Return the [x, y] coordinate for the center point of the cell that contains the specified text.  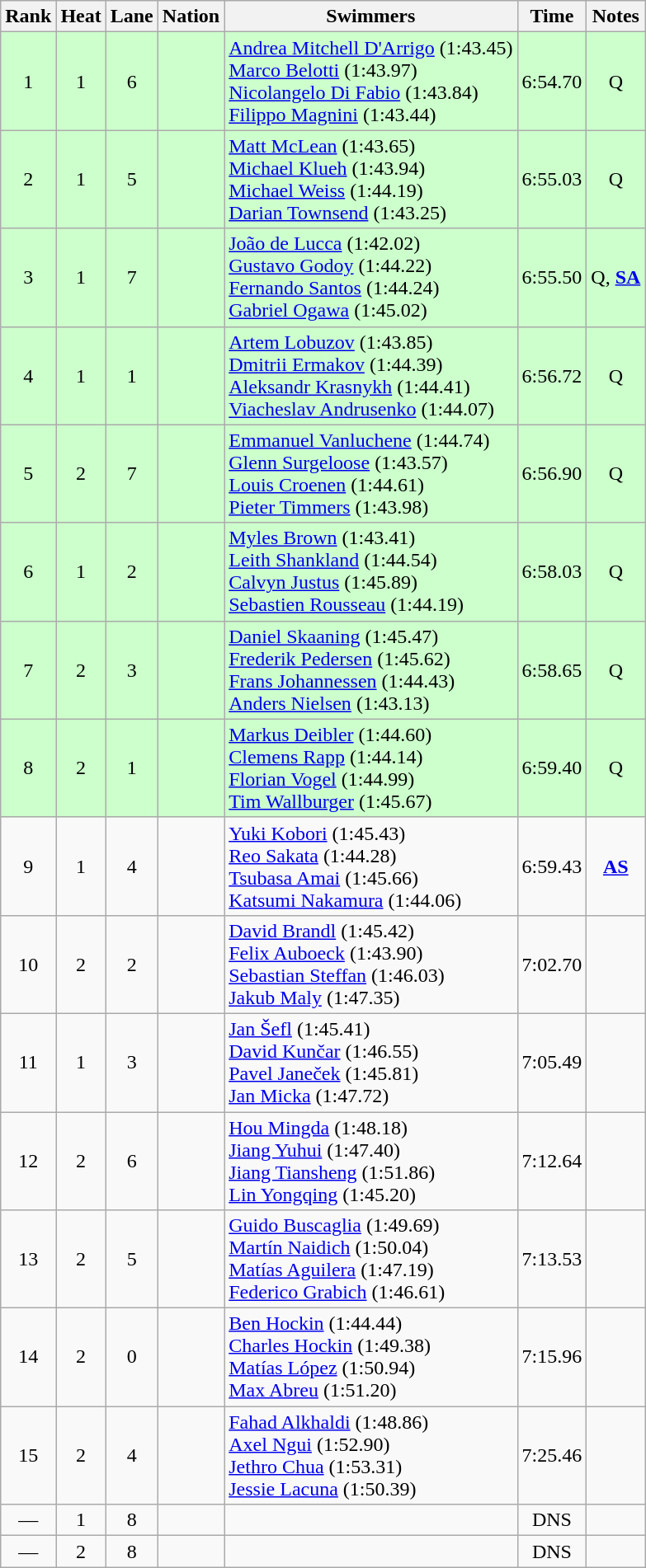
Myles Brown (1:43.41)Leith Shankland (1:44.54)Calvyn Justus (1:45.89)Sebastien Rousseau (1:44.19) [371, 572]
13 [28, 1260]
14 [28, 1357]
7:12.64 [552, 1161]
15 [28, 1456]
6:56.72 [552, 376]
Time [552, 16]
7:25.46 [552, 1456]
12 [28, 1161]
João de Lucca (1:42.02)Gustavo Godoy (1:44.22)Fernando Santos (1:44.24)Gabriel Ogawa (1:45.02) [371, 277]
6:55.03 [552, 180]
Artem Lobuzov (1:43.85)Dmitrii Ermakov (1:44.39)Aleksandr Krasnykh (1:44.41)Viacheslav Andrusenko (1:44.07) [371, 376]
Andrea Mitchell D'Arrigo (1:43.45)Marco Belotti (1:43.97)Nicolangelo Di Fabio (1:43.84)Filippo Magnini (1:43.44) [371, 81]
Notes [615, 16]
Guido Buscaglia (1:49.69)Martín Naidich (1:50.04)Matías Aguilera (1:47.19)Federico Grabich (1:46.61) [371, 1260]
Fahad Alkhaldi (1:48.86)Axel Ngui (1:52.90)Jethro Chua (1:53.31)Jessie Lacuna (1:50.39) [371, 1456]
6:55.50 [552, 277]
6:59.43 [552, 866]
David Brandl (1:45.42)Felix Auboeck (1:43.90)Sebastian Steffan (1:46.03)Jakub Maly (1:47.35) [371, 965]
6:59.40 [552, 768]
Emmanuel Vanluchene (1:44.74)Glenn Surgeloose (1:43.57)Louis Croenen (1:44.61)Pieter Timmers (1:43.98) [371, 473]
Lane [132, 16]
Jan Šefl (1:45.41)David Kunčar (1:46.55)Pavel Janeček (1:45.81)Jan Micka (1:47.72) [371, 1062]
Rank [28, 16]
0 [132, 1357]
6:56.90 [552, 473]
Ben Hockin (1:44.44)Charles Hockin (1:49.38)Matías López (1:50.94)Max Abreu (1:51.20) [371, 1357]
6:58.03 [552, 572]
Swimmers [371, 16]
9 [28, 866]
6:54.70 [552, 81]
10 [28, 965]
Nation [191, 16]
7:13.53 [552, 1260]
7:02.70 [552, 965]
Matt McLean (1:43.65)Michael Klueh (1:43.94)Michael Weiss (1:44.19)Darian Townsend (1:43.25) [371, 180]
Q, SA [615, 277]
7:15.96 [552, 1357]
Hou Mingda (1:48.18)Jiang Yuhui (1:47.40)Jiang Tiansheng (1:51.86)Lin Yongqing (1:45.20) [371, 1161]
6:58.65 [552, 669]
11 [28, 1062]
AS [615, 866]
7:05.49 [552, 1062]
Markus Deibler (1:44.60)Clemens Rapp (1:44.14)Florian Vogel (1:44.99)Tim Wallburger (1:45.67) [371, 768]
Daniel Skaaning (1:45.47)Frederik Pedersen (1:45.62)Frans Johannessen (1:44.43)Anders Nielsen (1:43.13) [371, 669]
Yuki Kobori (1:45.43)Reo Sakata (1:44.28)Tsubasa Amai (1:45.66)Katsumi Nakamura (1:44.06) [371, 866]
Heat [81, 16]
